Find where the given text appears and provide that cell's center as (X, Y) coordinate. 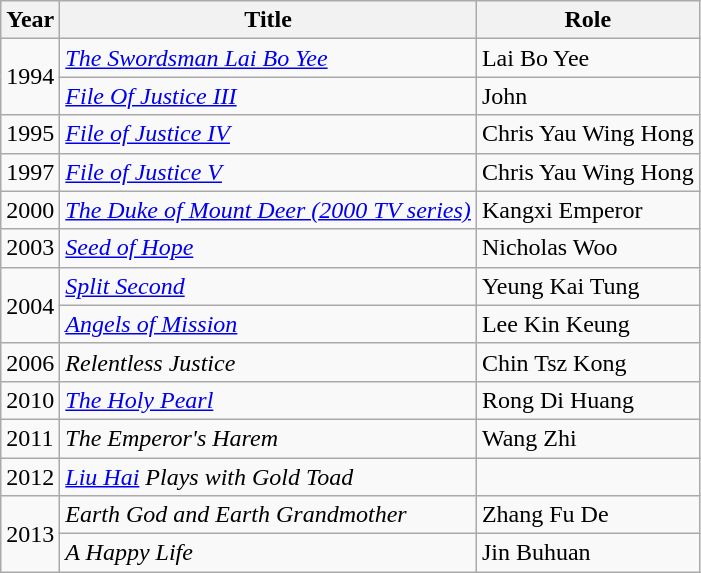
Seed of Hope (268, 248)
2004 (30, 305)
2011 (30, 438)
Year (30, 20)
Relentless Justice (268, 362)
1997 (30, 172)
1994 (30, 77)
The Holy Pearl (268, 400)
File Of Justice III (268, 96)
2000 (30, 210)
Nicholas Woo (588, 248)
File of Justice V (268, 172)
Zhang Fu De (588, 515)
Jin Buhuan (588, 553)
2013 (30, 534)
John (588, 96)
Split Second (268, 286)
2003 (30, 248)
2006 (30, 362)
Earth God and Earth Grandmother (268, 515)
Liu Hai Plays with Gold Toad (268, 477)
File of Justice IV (268, 134)
2010 (30, 400)
Role (588, 20)
Title (268, 20)
Wang Zhi (588, 438)
Rong Di Huang (588, 400)
The Swordsman Lai Bo Yee (268, 58)
Angels of Mission (268, 324)
Yeung Kai Tung (588, 286)
1995 (30, 134)
Chin Tsz Kong (588, 362)
The Duke of Mount Deer (2000 TV series) (268, 210)
Lai Bo Yee (588, 58)
The Emperor's Harem (268, 438)
A Happy Life (268, 553)
Lee Kin Keung (588, 324)
Kangxi Emperor (588, 210)
2012 (30, 477)
